For the text-containing cell, return its midpoint in [X, Y] coordinate format. 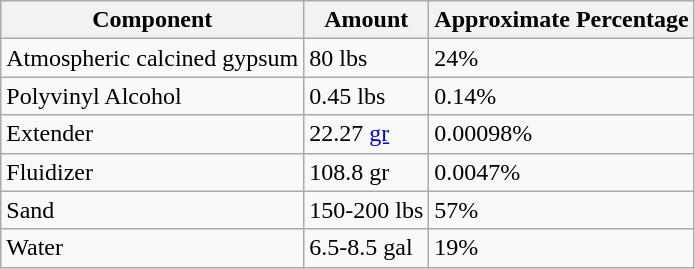
Polyvinyl Alcohol [152, 96]
Component [152, 20]
0.45 lbs [366, 96]
0.0047% [562, 172]
0.14% [562, 96]
Approximate Percentage [562, 20]
24% [562, 58]
19% [562, 248]
Extender [152, 134]
57% [562, 210]
Fluidizer [152, 172]
6.5-8.5 gal [366, 248]
Water [152, 248]
22.27 gr [366, 134]
80 lbs [366, 58]
Sand [152, 210]
150-200 lbs [366, 210]
108.8 gr [366, 172]
Amount [366, 20]
Atmospheric calcined gypsum [152, 58]
0.00098% [562, 134]
